Identify which cell holds the provided text, then report its (X, Y) central coordinate. 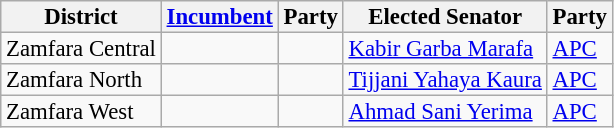
Incumbent (220, 17)
Zamfara North (81, 80)
Zamfara West (81, 112)
District (81, 17)
Zamfara Central (81, 49)
Tijjani Yahaya Kaura (445, 80)
Ahmad Sani Yerima (445, 112)
Kabir Garba Marafa (445, 49)
Elected Senator (445, 17)
